Provide the (x, y) coordinate of the cell's center where the given text is located.  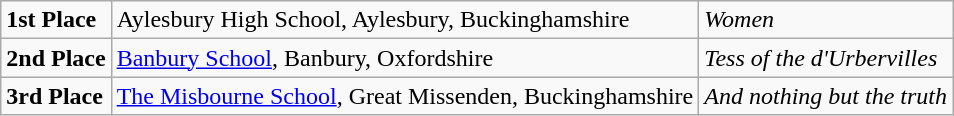
3rd Place (56, 96)
And nothing but the truth (826, 96)
The Misbourne School, Great Missenden, Buckinghamshire (405, 96)
1st Place (56, 20)
Women (826, 20)
Banbury School, Banbury, Oxfordshire (405, 58)
Tess of the d'Urbervilles (826, 58)
2nd Place (56, 58)
Aylesbury High School, Aylesbury, Buckinghamshire (405, 20)
